Output the (X, Y) coordinate of the center of the cell containing the given text.  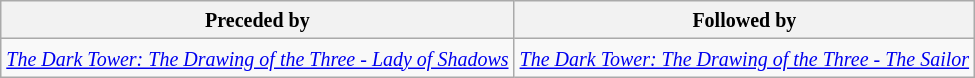
The Dark Tower: The Drawing of the Three - The Sailor (744, 58)
Followed by (744, 20)
Preceded by (258, 20)
The Dark Tower: The Drawing of the Three - Lady of Shadows (258, 58)
